For the text-containing cell, return its midpoint in [x, y] coordinate format. 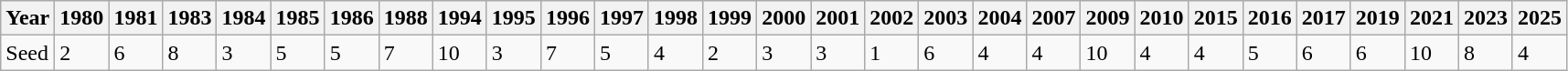
2009 [1108, 18]
1996 [567, 18]
2015 [1216, 18]
2010 [1161, 18]
2017 [1324, 18]
1985 [298, 18]
2021 [1432, 18]
1997 [622, 18]
1983 [190, 18]
1980 [82, 18]
2025 [1540, 18]
1998 [675, 18]
2003 [945, 18]
2007 [1053, 18]
1999 [730, 18]
1984 [243, 18]
1986 [351, 18]
2023 [1485, 18]
2016 [1269, 18]
2004 [1000, 18]
1994 [459, 18]
Seed [27, 53]
1988 [406, 18]
1995 [514, 18]
1981 [135, 18]
2019 [1377, 18]
Year [27, 18]
1 [892, 53]
2002 [892, 18]
2000 [784, 18]
2001 [837, 18]
